Search for the cell housing the specified text and yield its (x, y) center coordinate. 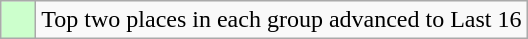
Top two places in each group advanced to Last 16 (282, 20)
